Return (X, Y) of the center of cell containing provided text 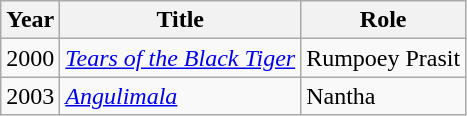
2000 (30, 58)
2003 (30, 96)
Title (180, 20)
Year (30, 20)
Role (384, 20)
Tears of the Black Tiger (180, 58)
Rumpoey Prasit (384, 58)
Nantha (384, 96)
Angulimala (180, 96)
